For the text-containing cell, return its midpoint in (X, Y) coordinate format. 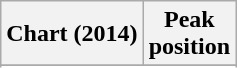
Peakposition (189, 34)
Chart (2014) (72, 34)
